Output the [x, y] coordinate of the center of the cell containing the given text.  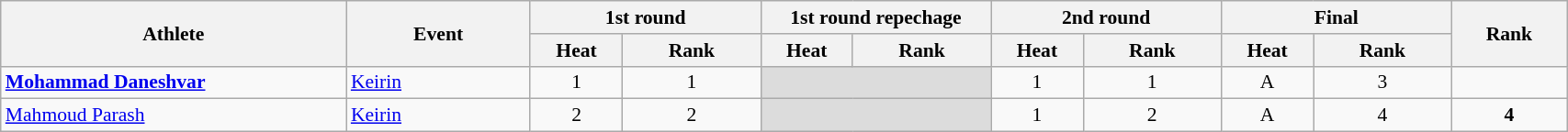
Mohammad Daneshvar [174, 82]
3 [1382, 82]
1st round repechage [876, 17]
Mahmoud Parash [174, 115]
Athlete [174, 33]
2nd round [1106, 17]
Event [439, 33]
Final [1336, 17]
1st round [645, 17]
